From the cell containing the given text, extract its center point as (X, Y) coordinate. 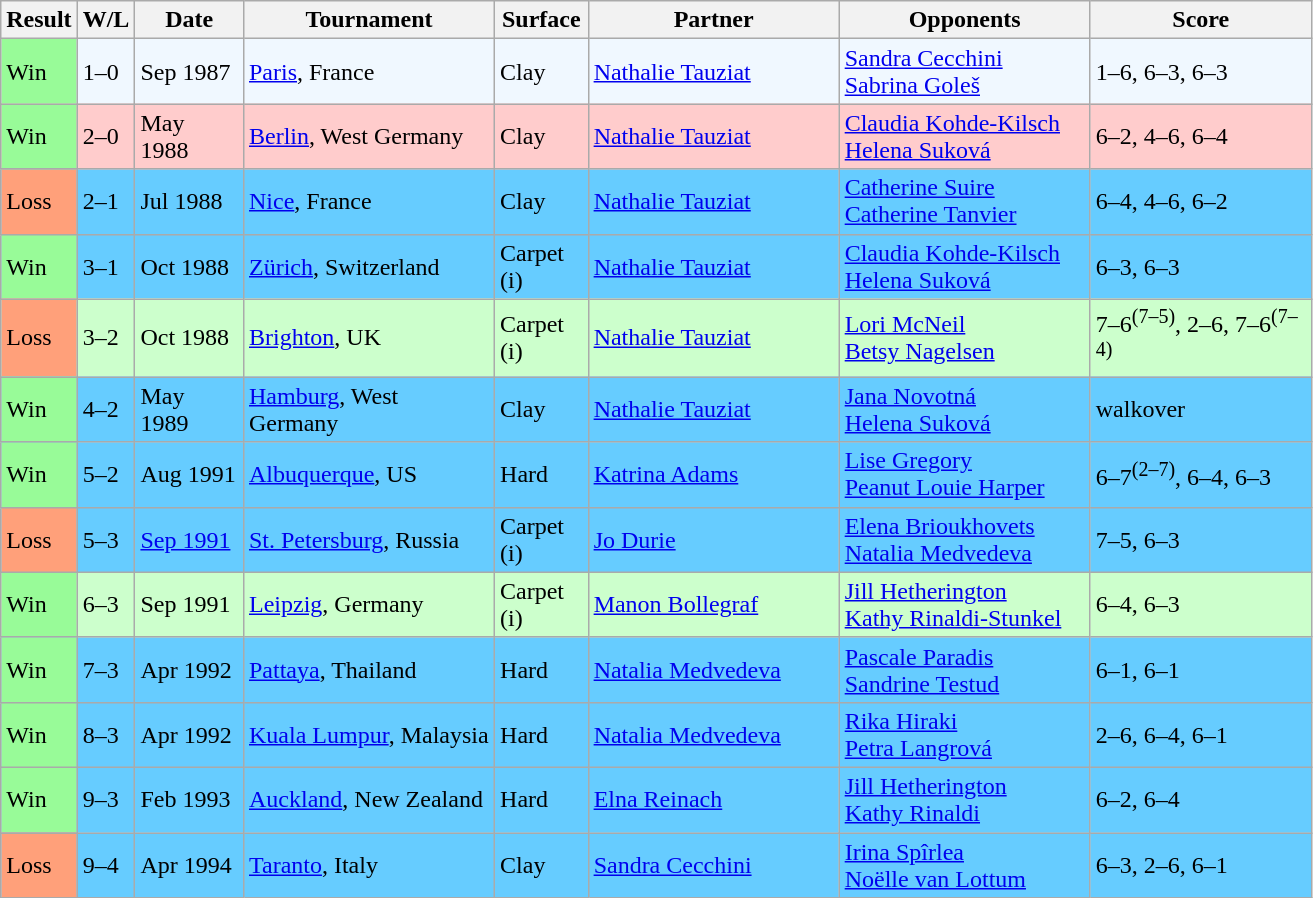
3–1 (106, 266)
Elena Brioukhovets Natalia Medvedeva (964, 540)
Pascale Paradis Sandrine Testud (964, 670)
5–3 (106, 540)
Jill Hetherington Kathy Rinaldi (964, 800)
Aug 1991 (190, 474)
6–4, 6–3 (1200, 604)
6–2, 4–6, 6–4 (1200, 136)
Zürich, Switzerland (368, 266)
May 1988 (190, 136)
Catherine Suire Catherine Tanvier (964, 202)
Jo Durie (714, 540)
3–2 (106, 338)
Apr 1994 (190, 866)
Feb 1993 (190, 800)
Jana Novotná Helena Suková (964, 410)
Kuala Lumpur, Malaysia (368, 734)
Sandra Cecchini Sabrina Goleš (964, 72)
Auckland, New Zealand (368, 800)
Sep 1987 (190, 72)
Surface (542, 20)
Pattaya, Thailand (368, 670)
Leipzig, Germany (368, 604)
Sandra Cecchini (714, 866)
Result (39, 20)
May 1989 (190, 410)
Jill Hetherington Kathy Rinaldi-Stunkel (964, 604)
Partner (714, 20)
7–3 (106, 670)
Taranto, Italy (368, 866)
Albuquerque, US (368, 474)
Hamburg, West Germany (368, 410)
Jul 1988 (190, 202)
Lori McNeil Betsy Nagelsen (964, 338)
9–3 (106, 800)
6–3 (106, 604)
Irina Spîrlea Noëlle van Lottum (964, 866)
Katrina Adams (714, 474)
Opponents (964, 20)
1–0 (106, 72)
5–2 (106, 474)
W/L (106, 20)
6–2, 6–4 (1200, 800)
8–3 (106, 734)
Brighton, UK (368, 338)
6–3, 2–6, 6–1 (1200, 866)
6–7(2–7), 6–4, 6–3 (1200, 474)
Nice, France (368, 202)
Paris, France (368, 72)
2–1 (106, 202)
6–3, 6–3 (1200, 266)
7–5, 6–3 (1200, 540)
2–0 (106, 136)
Rika Hiraki Petra Langrová (964, 734)
Berlin, West Germany (368, 136)
6–4, 4–6, 6–2 (1200, 202)
2–6, 6–4, 6–1 (1200, 734)
Tournament (368, 20)
4–2 (106, 410)
Elna Reinach (714, 800)
Manon Bollegraf (714, 604)
Score (1200, 20)
1–6, 6–3, 6–3 (1200, 72)
9–4 (106, 866)
6–1, 6–1 (1200, 670)
Lise Gregory Peanut Louie Harper (964, 474)
walkover (1200, 410)
St. Petersburg, Russia (368, 540)
Date (190, 20)
7–6(7–5), 2–6, 7–6(7–4) (1200, 338)
